Detect which cell encompasses the target text, then output its (x, y) center coordinate. 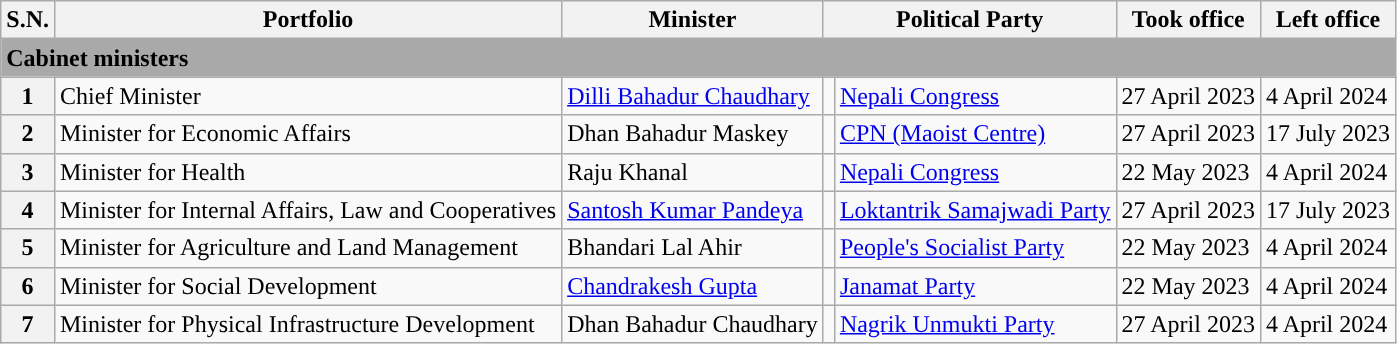
Santosh Kumar Pandeya (693, 210)
Political Party (970, 20)
Minister for Agriculture and Land Management (308, 248)
Dilli Bahadur Chaudhary (693, 96)
Nagrik Unmukti Party (975, 324)
Cabinet ministers (698, 58)
Minister for Health (308, 172)
Loktantrik Samajwadi Party (975, 210)
5 (28, 248)
Minister for Social Development (308, 286)
Chief Minister (308, 96)
4 (28, 210)
Janamat Party (975, 286)
Minister for Economic Affairs (308, 134)
Portfolio (308, 20)
People's Socialist Party (975, 248)
Raju Khanal (693, 172)
Bhandari Lal Ahir (693, 248)
Left office (1328, 20)
3 (28, 172)
7 (28, 324)
Minister for Physical Infrastructure Development (308, 324)
Dhan Bahadur Chaudhary (693, 324)
Chandrakesh Gupta (693, 286)
2 (28, 134)
Minister for Internal Affairs, Law and Cooperatives (308, 210)
Took office (1188, 20)
1 (28, 96)
6 (28, 286)
S.N. (28, 20)
CPN (Maoist Centre) (975, 134)
Dhan Bahadur Maskey (693, 134)
Minister (693, 20)
